Capture the cell that displays the provided text and extract its (x, y) central coordinate. 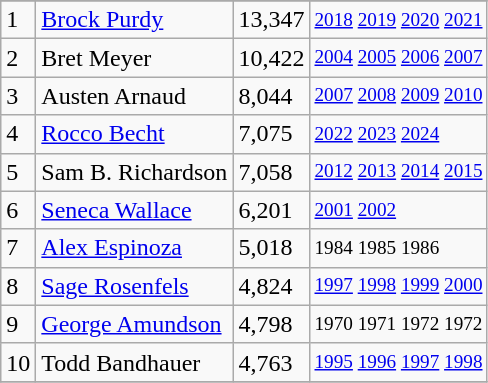
5,018 (272, 248)
1970 1971 1972 1972 (398, 324)
1995 1996 1997 1998 (398, 362)
2018 2019 2020 2021 (398, 20)
2 (18, 58)
Brock Purdy (134, 20)
8,044 (272, 96)
2007 2008 2009 2010 (398, 96)
6,201 (272, 210)
2001 2002 (398, 210)
1984 1985 1986 (398, 248)
10 (18, 362)
4,763 (272, 362)
7,058 (272, 172)
Todd Bandhauer (134, 362)
6 (18, 210)
10,422 (272, 58)
8 (18, 286)
4,824 (272, 286)
13,347 (272, 20)
3 (18, 96)
7 (18, 248)
5 (18, 172)
1997 1998 1999 2000 (398, 286)
4,798 (272, 324)
9 (18, 324)
George Amundson (134, 324)
Alex Espinoza (134, 248)
Seneca Wallace (134, 210)
Sam B. Richardson (134, 172)
2012 2013 2014 2015 (398, 172)
1 (18, 20)
2022 2023 2024 (398, 134)
Rocco Becht (134, 134)
2004 2005 2006 2007 (398, 58)
Austen Arnaud (134, 96)
4 (18, 134)
7,075 (272, 134)
Bret Meyer (134, 58)
Sage Rosenfels (134, 286)
